For the text-containing cell, return its midpoint in [x, y] coordinate format. 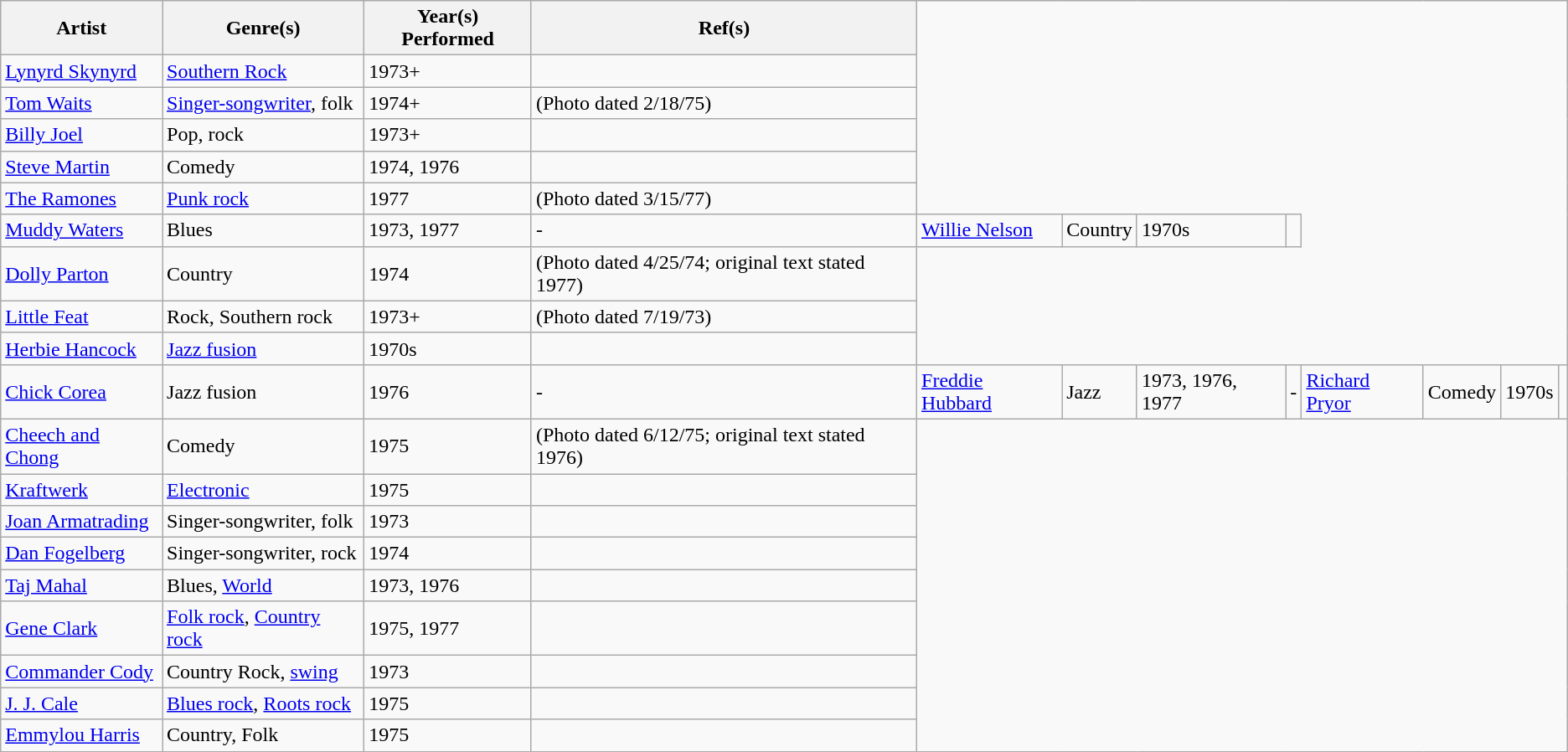
Southern Rock [263, 71]
(Photo dated 2/18/75) [724, 103]
Dolly Parton [82, 273]
Ref(s) [724, 28]
(Photo dated 7/19/73) [724, 317]
1973, 1976, 1977 [1211, 392]
Little Feat [82, 317]
The Ramones [82, 198]
Herbie Hancock [82, 348]
J. J. Cale [82, 703]
(Photo dated 4/25/74; original text stated 1977) [724, 273]
Taj Mahal [82, 585]
Tom Waits [82, 103]
Commander Cody [82, 672]
Jazz [1100, 392]
Year(s) Performed [448, 28]
(Photo dated 3/15/77) [724, 198]
Genre(s) [263, 28]
Electronic [263, 490]
Emmylou Harris [82, 735]
Lynyrd Skynyrd [82, 71]
Country Rock, swing [263, 672]
Singer-songwriter, rock [263, 554]
Blues [263, 230]
1974+ [448, 103]
Artist [82, 28]
1976 [448, 392]
Willie Nelson [990, 230]
Blues rock, Roots rock [263, 703]
Punk rock [263, 198]
1977 [448, 198]
Blues, World [263, 585]
Cheech and Chong [82, 446]
Country, Folk [263, 735]
1974, 1976 [448, 167]
1973, 1977 [448, 230]
Richard Pryor [1362, 392]
Chick Corea [82, 392]
Folk rock, Country rock [263, 628]
1975, 1977 [448, 628]
Joan Armatrading [82, 522]
Steve Martin [82, 167]
Pop, rock [263, 135]
Billy Joel [82, 135]
Kraftwerk [82, 490]
Muddy Waters [82, 230]
(Photo dated 6/12/75; original text stated 1976) [724, 446]
Dan Fogelberg [82, 554]
Gene Clark [82, 628]
1973, 1976 [448, 585]
Freddie Hubbard [990, 392]
Rock, Southern rock [263, 317]
